Return the [X, Y] coordinate for the center point of the cell that contains the specified text.  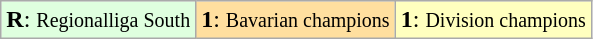
1: Bavarian champions [296, 20]
1: Division champions [493, 20]
R: Regionalliga South [98, 20]
